Scan for the cell matching the given text and deliver its (X, Y) coordinate at center. 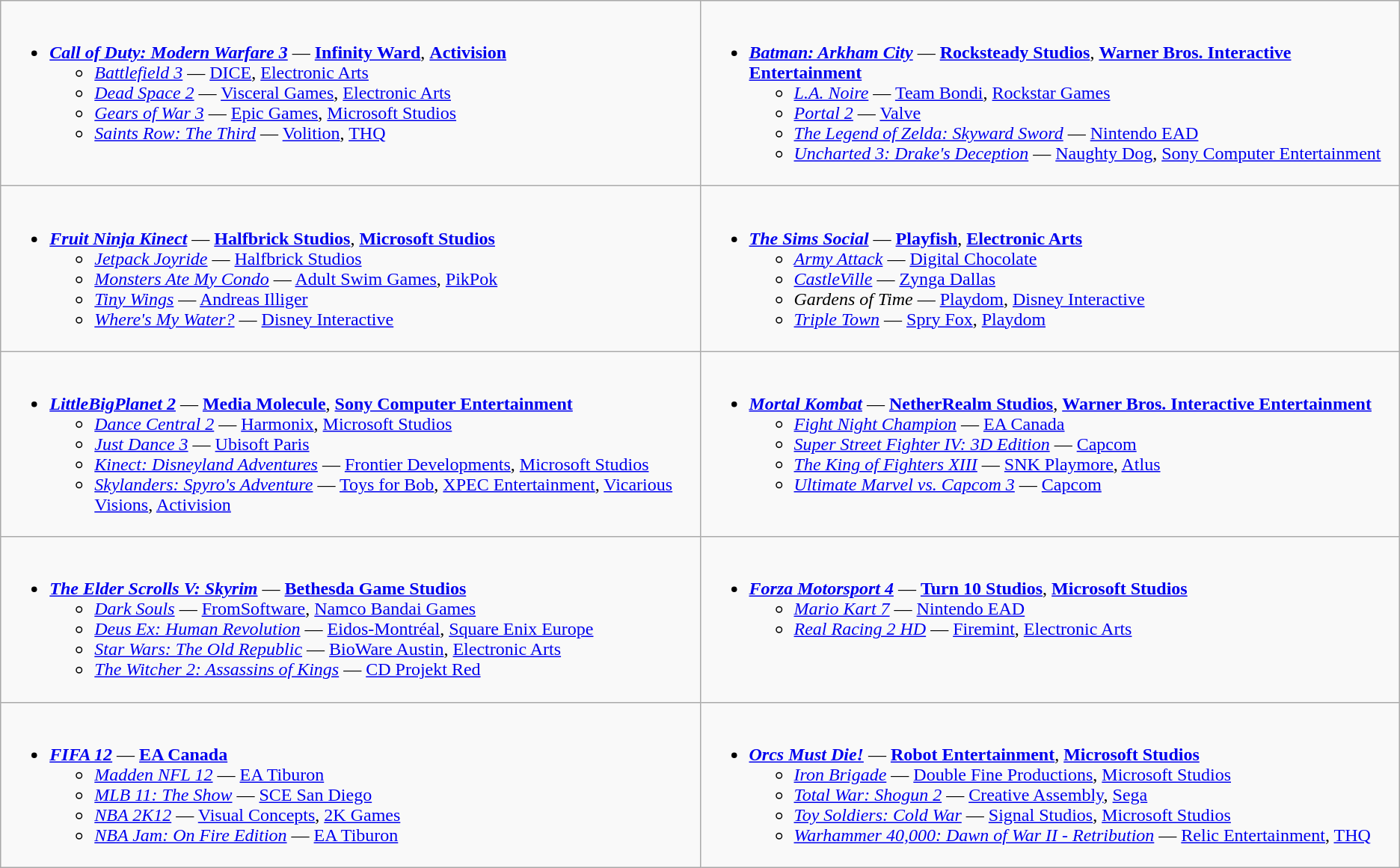
Forza Motorsport 4 — Turn 10 Studios, Microsoft StudiosMario Kart 7 — Nintendo EADReal Racing 2 HD — Firemint, Electronic Arts (1050, 619)
